Find where the given text appears and provide that cell's center as [x, y] coordinate. 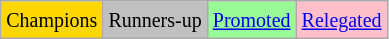
Promoted [252, 20]
Runners-up [155, 20]
Relegated [342, 20]
Champions [52, 20]
